Provide the [X, Y] coordinate of the cell's center where the given text is located.  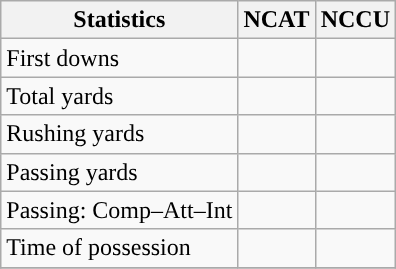
Time of possession [120, 248]
Passing yards [120, 172]
Statistics [120, 20]
NCCU [355, 20]
Rushing yards [120, 134]
Total yards [120, 96]
Passing: Comp–Att–Int [120, 210]
NCAT [276, 20]
First downs [120, 58]
